From the cell containing the given text, extract its center point as [X, Y] coordinate. 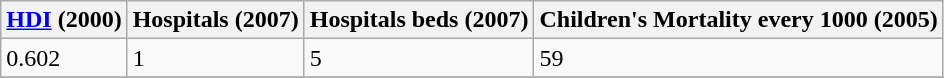
5 [419, 58]
1 [216, 58]
Children's Mortality every 1000 (2005) [738, 20]
59 [738, 58]
0.602 [64, 58]
HDI (2000) [64, 20]
Hospitals (2007) [216, 20]
Hospitals beds (2007) [419, 20]
